Detect which cell encompasses the target text, then output its (x, y) center coordinate. 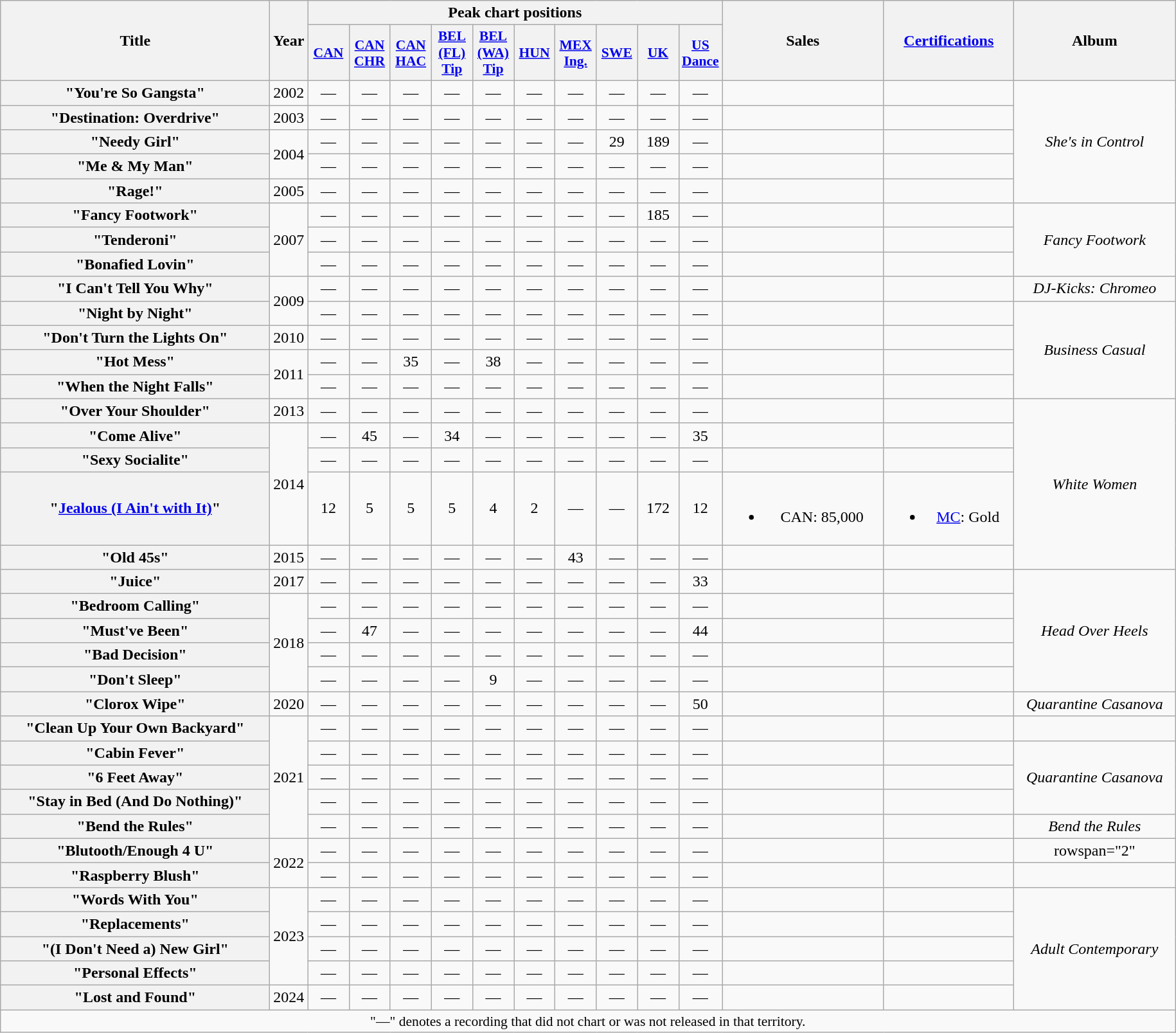
Album (1095, 41)
Adult Contemporary (1095, 948)
Title (135, 41)
"Words With You" (135, 899)
9 (493, 679)
CANCHR (370, 53)
"Night by Night" (135, 313)
2005 (289, 191)
"Destination: Overdrive" (135, 118)
Peak chart positions (515, 13)
"Don't Sleep" (135, 679)
"Raspberry Blush" (135, 875)
189 (658, 142)
rowspan="2" (1095, 850)
34 (452, 435)
MC: Gold (949, 508)
"Bend the Rules" (135, 826)
"Cabin Fever" (135, 753)
"Tenderoni" (135, 240)
2004 (289, 154)
"Stay in Bed (And Do Nothing)" (135, 802)
Year (289, 41)
29 (617, 142)
"Jealous (I Ain't with It)" (135, 508)
33 (700, 582)
43 (576, 557)
"Juice" (135, 582)
"Needy Girl" (135, 142)
"6 Feet Away" (135, 777)
HUN (535, 53)
CANHAC (411, 53)
"Replacements" (135, 924)
"When the Night Falls" (135, 386)
Bend the Rules (1095, 826)
"Sexy Socialite" (135, 460)
2015 (289, 557)
"—" denotes a recording that did not chart or was not released in that territory. (588, 1021)
50 (700, 704)
4 (493, 508)
"Don't Turn the Lights On" (135, 337)
"Blutooth/Enough 4 U" (135, 850)
2014 (289, 483)
2021 (289, 777)
"Lost and Found" (135, 998)
"Fancy Footwork" (135, 215)
"Old 45s" (135, 557)
"Clean Up Your Own Backyard" (135, 728)
SWE (617, 53)
"Bedroom Calling" (135, 606)
"Bonafied Lovin" (135, 264)
"I Can't Tell You Why" (135, 289)
2009 (289, 301)
38 (493, 362)
Head Over Heels (1095, 631)
2007 (289, 240)
"Me & My Man" (135, 166)
UK (658, 53)
"Must've Been" (135, 631)
2 (535, 508)
BEL (WA)Tip (493, 53)
She's in Control (1095, 141)
2018 (289, 643)
2017 (289, 582)
"Clorox Wipe" (135, 704)
2023 (289, 936)
2024 (289, 998)
"Come Alive" (135, 435)
2022 (289, 863)
Business Casual (1095, 350)
2013 (289, 411)
"Rage!" (135, 191)
Fancy Footwork (1095, 240)
MEXIng. (576, 53)
CAN (328, 53)
DJ-Kicks: Chromeo (1095, 289)
45 (370, 435)
47 (370, 631)
44 (700, 631)
BEL (FL)Tip (452, 53)
USDance (700, 53)
172 (658, 508)
2011 (289, 374)
CAN: 85,000 (803, 508)
2010 (289, 337)
"Over Your Shoulder" (135, 411)
White Women (1095, 483)
2003 (289, 118)
"You're So Gangsta" (135, 93)
"Hot Mess" (135, 362)
185 (658, 215)
"Bad Decision" (135, 655)
2020 (289, 704)
Sales (803, 41)
"(I Don't Need a) New Girl" (135, 948)
2002 (289, 93)
Certifications (949, 41)
"Personal Effects" (135, 973)
